Identify which cell holds the provided text, then report its (x, y) central coordinate. 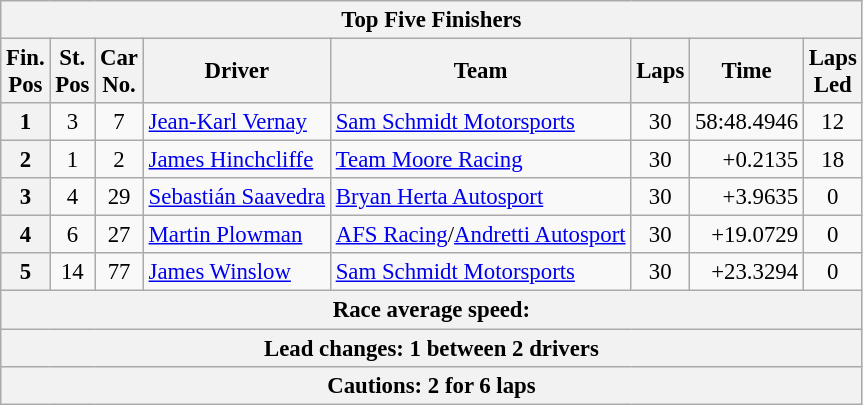
+19.0729 (747, 235)
LapsLed (832, 72)
29 (120, 197)
Top Five Finishers (432, 20)
+3.9635 (747, 197)
Driver (236, 72)
Lead changes: 1 between 2 drivers (432, 348)
Bryan Herta Autosport (480, 197)
Sebastián Saavedra (236, 197)
Team (480, 72)
AFS Racing/Andretti Autosport (480, 235)
James Hinchcliffe (236, 160)
6 (72, 235)
Team Moore Racing (480, 160)
27 (120, 235)
18 (832, 160)
5 (26, 273)
James Winslow (236, 273)
Laps (660, 72)
77 (120, 273)
58:48.4946 (747, 122)
14 (72, 273)
Fin.Pos (26, 72)
+0.2135 (747, 160)
+23.3294 (747, 273)
Cautions: 2 for 6 laps (432, 385)
CarNo. (120, 72)
12 (832, 122)
St.Pos (72, 72)
Martin Plowman (236, 235)
Jean-Karl Vernay (236, 122)
Race average speed: (432, 310)
Time (747, 72)
7 (120, 122)
